Provide the [X, Y] coordinate of the cell's center where the given text is located.  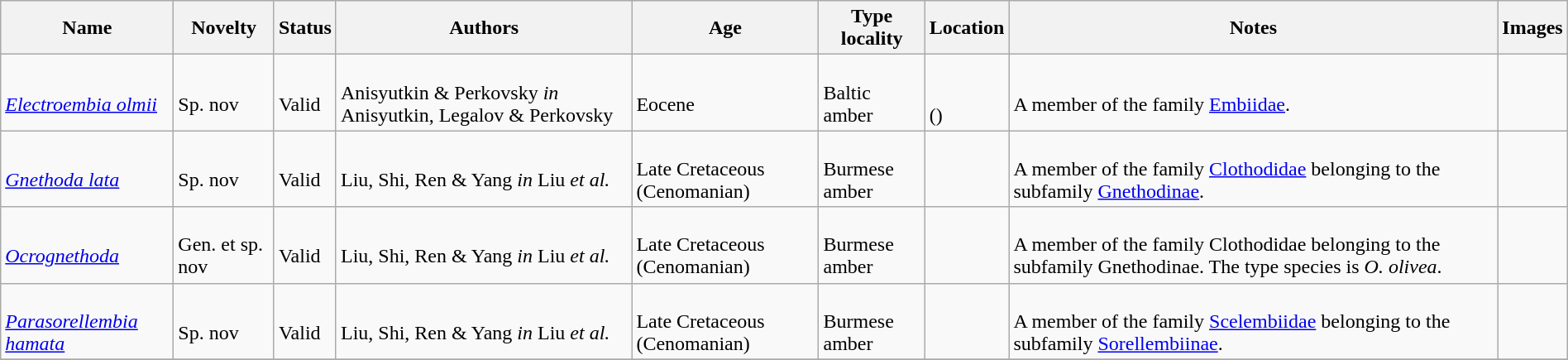
A member of the family Clothodidae belonging to the subfamily Gnethodinae. [1254, 169]
Anisyutkin & Perkovsky in Anisyutkin, Legalov & Perkovsky [483, 93]
A member of the family Embiidae. [1254, 93]
Location [967, 28]
Type locality [872, 28]
Status [304, 28]
Gnethoda lata [88, 169]
A member of the family Clothodidae belonging to the subfamily Gnethodinae. The type species is O. olivea. [1254, 245]
Ocrognethoda [88, 245]
() [967, 93]
Images [1532, 28]
Notes [1254, 28]
Authors [483, 28]
Baltic amber [872, 93]
Electroembia olmii [88, 93]
Age [725, 28]
Novelty [224, 28]
Parasorellembia hamata [88, 321]
A member of the family Scelembiidae belonging to the subfamily Sorellembiinae. [1254, 321]
Name [88, 28]
Gen. et sp. nov [224, 245]
Eocene [725, 93]
